From the cell containing the given text, extract its center point as [x, y] coordinate. 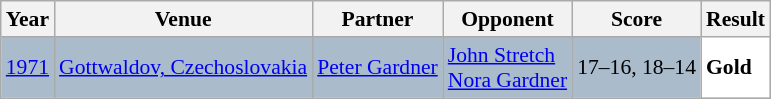
Year [28, 19]
1971 [28, 68]
John Stretch Nora Gardner [508, 68]
Gold [736, 68]
Partner [378, 19]
Opponent [508, 19]
Venue [183, 19]
Gottwaldov, Czechoslovakia [183, 68]
Peter Gardner [378, 68]
Result [736, 19]
17–16, 18–14 [636, 68]
Score [636, 19]
